Output the (X, Y) coordinate of the center of the cell containing the given text.  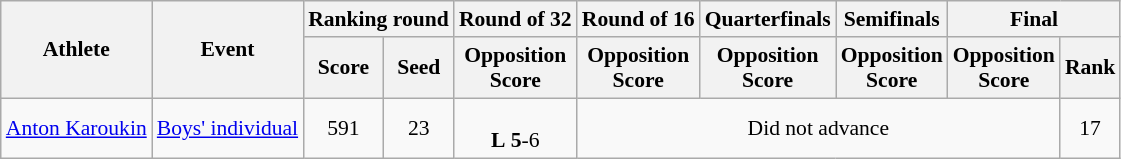
23 (419, 128)
17 (1090, 128)
Boys' individual (228, 128)
Score (344, 68)
Semifinals (892, 19)
Rank (1090, 68)
Round of 16 (638, 19)
591 (344, 128)
Final (1034, 19)
Seed (419, 68)
L 5-6 (516, 128)
Athlete (76, 50)
Event (228, 50)
Anton Karoukin (76, 128)
Ranking round (378, 19)
Round of 32 (516, 19)
Quarterfinals (768, 19)
Did not advance (818, 128)
